Determine the [x, y] coordinate at the center of the cell enclosing the given text.  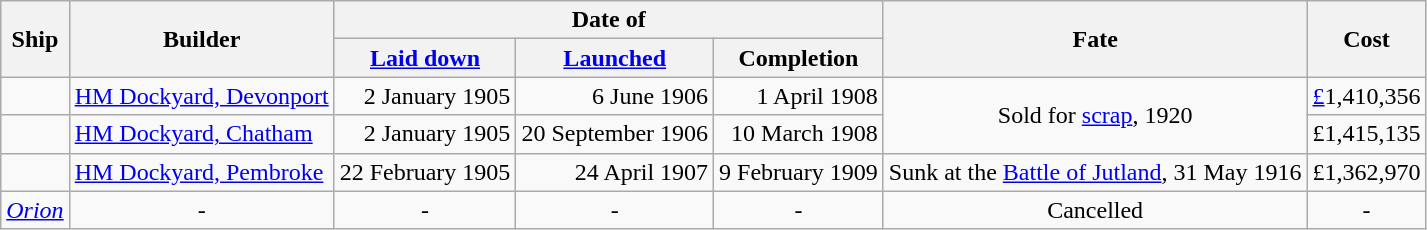
£1,415,135 [1366, 134]
£1,410,356 [1366, 96]
Cancelled [1095, 210]
HM Dockyard, Devonport [202, 96]
Sold for scrap, 1920 [1095, 115]
9 February 1909 [799, 172]
Builder [202, 39]
Date of [608, 20]
Launched [615, 58]
Sunk at the Battle of Jutland, 31 May 1916 [1095, 172]
20 September 1906 [615, 134]
Laid down [425, 58]
22 February 1905 [425, 172]
HM Dockyard, Chatham [202, 134]
Ship [35, 39]
Orion [35, 210]
10 March 1908 [799, 134]
£1,362,970 [1366, 172]
Fate [1095, 39]
HM Dockyard, Pembroke [202, 172]
24 April 1907 [615, 172]
Completion [799, 58]
Cost [1366, 39]
1 April 1908 [799, 96]
6 June 1906 [615, 96]
